Return (x, y) of the center of cell containing provided text 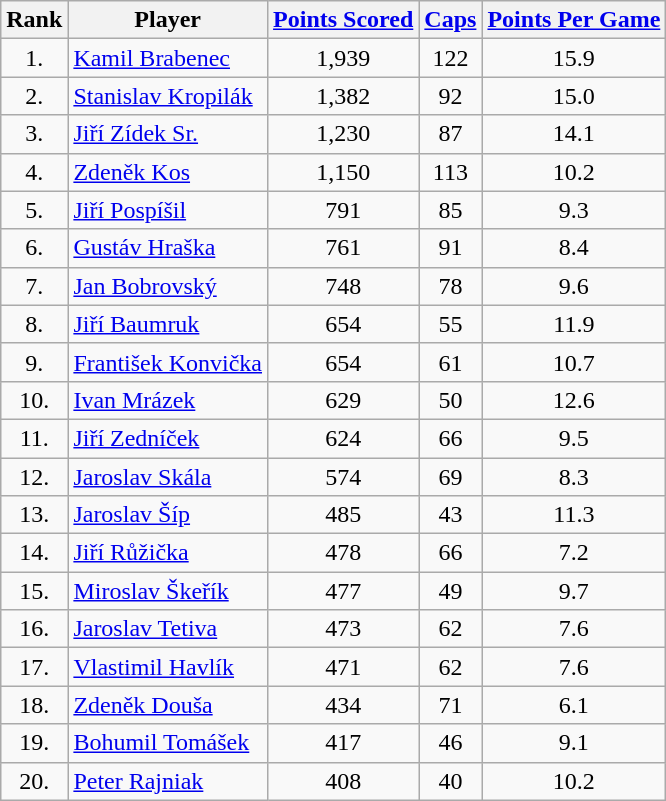
19. (34, 743)
13. (34, 515)
Stanislav Kropilák (168, 96)
61 (450, 362)
8.4 (574, 248)
471 (344, 667)
14.1 (574, 134)
Bohumil Tomášek (168, 743)
Jiří Zedníček (168, 438)
Jaroslav Skála (168, 477)
434 (344, 705)
71 (450, 705)
92 (450, 96)
9.3 (574, 210)
20. (34, 781)
Zdeněk Kos (168, 172)
Miroslav Škeřík (168, 591)
1,939 (344, 58)
3. (34, 134)
1. (34, 58)
122 (450, 58)
1,150 (344, 172)
1,230 (344, 134)
Peter Rajniak (168, 781)
629 (344, 400)
10. (34, 400)
1,382 (344, 96)
50 (450, 400)
9.7 (574, 591)
9.6 (574, 286)
Rank (34, 20)
Jiří Zídek Sr. (168, 134)
11.3 (574, 515)
417 (344, 743)
477 (344, 591)
6. (34, 248)
Ivan Mrázek (168, 400)
5. (34, 210)
761 (344, 248)
624 (344, 438)
Points Per Game (574, 20)
55 (450, 324)
9. (34, 362)
Jaroslav Tetiva (168, 629)
Gustáv Hraška (168, 248)
6.1 (574, 705)
Caps (450, 20)
Points Scored (344, 20)
15.0 (574, 96)
408 (344, 781)
49 (450, 591)
12.6 (574, 400)
17. (34, 667)
Jiří Růžička (168, 553)
15. (34, 591)
78 (450, 286)
69 (450, 477)
113 (450, 172)
85 (450, 210)
46 (450, 743)
11. (34, 438)
12. (34, 477)
87 (450, 134)
Jan Bobrovský (168, 286)
Vlastimil Havlík (168, 667)
748 (344, 286)
18. (34, 705)
Zdeněk Douša (168, 705)
Player (168, 20)
11.9 (574, 324)
791 (344, 210)
473 (344, 629)
43 (450, 515)
478 (344, 553)
485 (344, 515)
František Konvička (168, 362)
Jiří Baumruk (168, 324)
7. (34, 286)
Jiří Pospíšil (168, 210)
2. (34, 96)
14. (34, 553)
4. (34, 172)
9.1 (574, 743)
91 (450, 248)
8. (34, 324)
9.5 (574, 438)
10.7 (574, 362)
7.2 (574, 553)
Kamil Brabenec (168, 58)
574 (344, 477)
16. (34, 629)
40 (450, 781)
15.9 (574, 58)
8.3 (574, 477)
Jaroslav Šíp (168, 515)
